Find where the given text appears and provide that cell's center as [X, Y] coordinate. 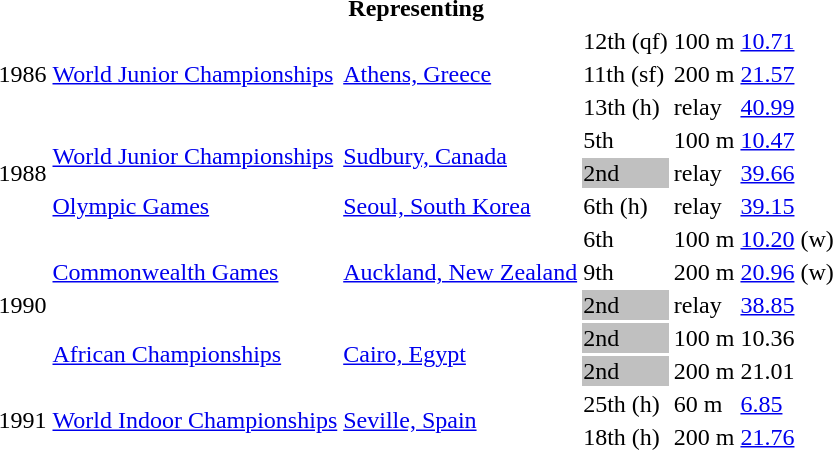
Auckland, New Zealand [460, 272]
Athens, Greece [460, 74]
9th [626, 272]
6th (h) [626, 206]
Seoul, South Korea [460, 206]
African Championships [195, 354]
Sudbury, Canada [460, 156]
13th (h) [626, 107]
5th [626, 140]
Commonwealth Games [195, 272]
25th (h) [626, 404]
12th (qf) [626, 41]
6th [626, 239]
Olympic Games [195, 206]
60 m [704, 404]
Cairo, Egypt [460, 354]
11th (sf) [626, 74]
